For the text-containing cell, return its midpoint in [X, Y] coordinate format. 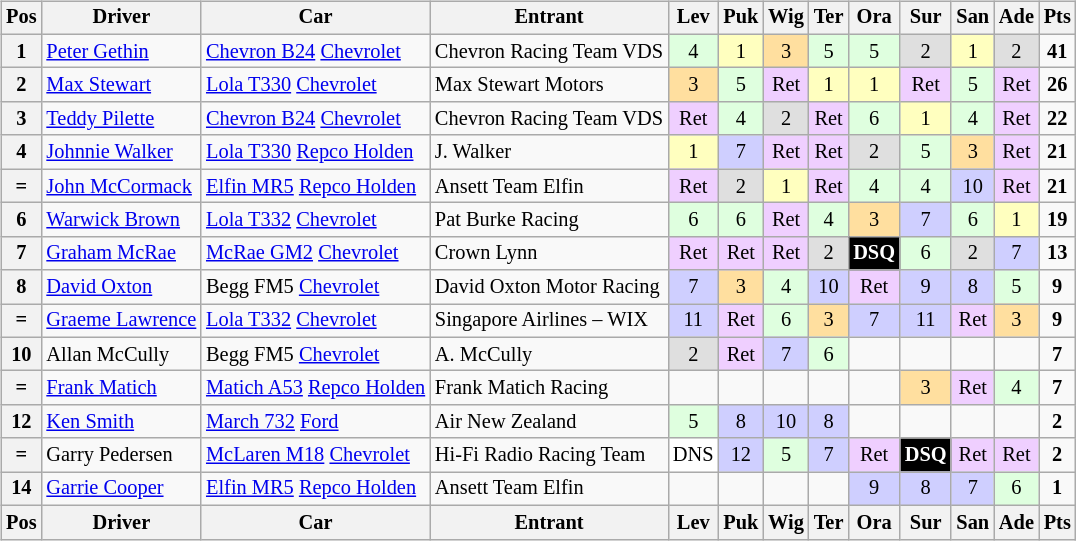
Lola T330 Repco Holden [316, 152]
A. McCully [549, 354]
Pat Burke Racing [549, 220]
Singapore Airlines – WIX [549, 321]
McLaren M18 Chevrolet [316, 455]
Graham McRae [121, 253]
19 [1058, 220]
Lola T330 Chevrolet [316, 85]
Garrie Cooper [121, 489]
Matich A53 Repco Holden [316, 388]
Peter Gethin [121, 51]
DNS [693, 455]
41 [1058, 51]
26 [1058, 85]
Garry Pedersen [121, 455]
Hi-Fi Radio Racing Team [549, 455]
Teddy Pilette [121, 119]
14 [21, 489]
David Oxton Motor Racing [549, 287]
Crown Lynn [549, 253]
J. Walker [549, 152]
Frank Matich Racing [549, 388]
Frank Matich [121, 388]
John McCormack [121, 186]
Warwick Brown [121, 220]
Allan McCully [121, 354]
Graeme Lawrence [121, 321]
Air New Zealand [549, 422]
22 [1058, 119]
Ken Smith [121, 422]
McRae GM2 Chevrolet [316, 253]
13 [1058, 253]
David Oxton [121, 287]
March 732 Ford [316, 422]
Max Stewart [121, 85]
Max Stewart Motors [549, 85]
Johnnie Walker [121, 152]
